Search for the cell housing the specified text and yield its (X, Y) center coordinate. 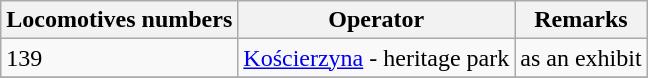
Operator (376, 20)
as an exhibit (581, 58)
Kościerzyna - heritage park (376, 58)
Remarks (581, 20)
139 (120, 58)
Locomotives numbers (120, 20)
